Scan for the cell matching the given text and deliver its [x, y] coordinate at center. 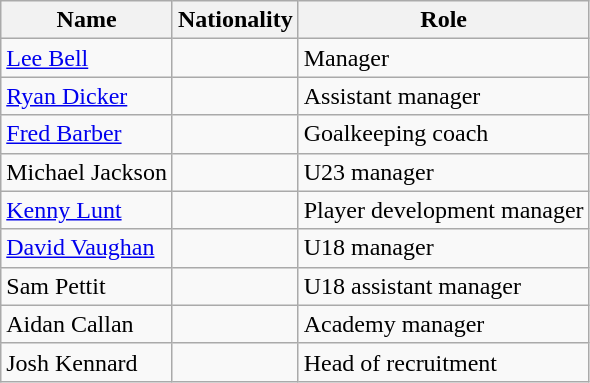
Assistant manager [444, 96]
Josh Kennard [87, 362]
Player development manager [444, 210]
Aidan Callan [87, 324]
Academy manager [444, 324]
Sam Pettit [87, 286]
Head of recruitment [444, 362]
Name [87, 20]
Manager [444, 58]
U23 manager [444, 172]
Goalkeeping coach [444, 134]
Role [444, 20]
U18 manager [444, 248]
Fred Barber [87, 134]
U18 assistant manager [444, 286]
Nationality [235, 20]
David Vaughan [87, 248]
Michael Jackson [87, 172]
Ryan Dicker [87, 96]
Kenny Lunt [87, 210]
Lee Bell [87, 58]
